Return [X, Y] of the center of cell containing provided text 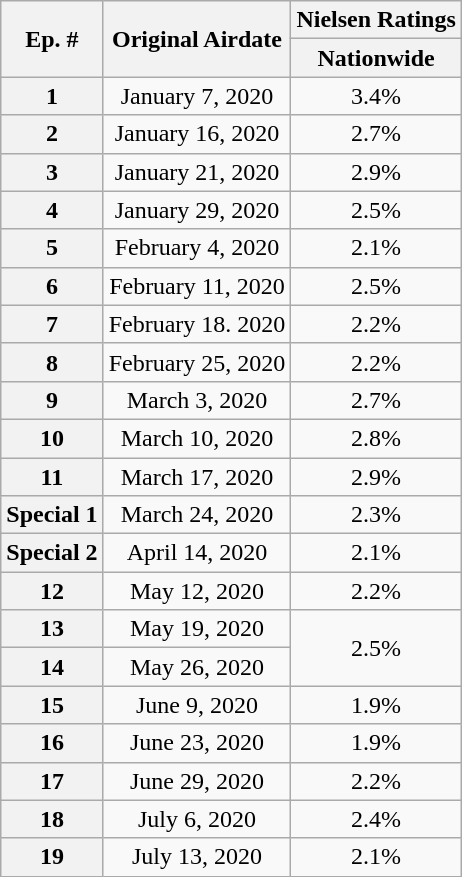
March 10, 2020 [197, 438]
February 25, 2020 [197, 362]
January 16, 2020 [197, 134]
July 13, 2020 [197, 857]
7 [52, 324]
4 [52, 210]
6 [52, 286]
10 [52, 438]
July 6, 2020 [197, 819]
April 14, 2020 [197, 553]
2.3% [376, 515]
February 4, 2020 [197, 248]
8 [52, 362]
January 29, 2020 [197, 210]
June 9, 2020 [197, 705]
11 [52, 477]
12 [52, 591]
February 11, 2020 [197, 286]
Original Airdate [197, 39]
Special 2 [52, 553]
June 29, 2020 [197, 781]
2.8% [376, 438]
Nationwide [376, 58]
16 [52, 743]
March 17, 2020 [197, 477]
17 [52, 781]
Ep. # [52, 39]
January 7, 2020 [197, 96]
Special 1 [52, 515]
May 19, 2020 [197, 629]
9 [52, 400]
14 [52, 667]
May 26, 2020 [197, 667]
19 [52, 857]
5 [52, 248]
February 18. 2020 [197, 324]
January 21, 2020 [197, 172]
3.4% [376, 96]
1 [52, 96]
2.4% [376, 819]
Nielsen Ratings [376, 20]
May 12, 2020 [197, 591]
March 3, 2020 [197, 400]
13 [52, 629]
15 [52, 705]
18 [52, 819]
March 24, 2020 [197, 515]
June 23, 2020 [197, 743]
2 [52, 134]
3 [52, 172]
